Return the (X, Y) coordinate for the center point of the cell that contains the specified text.  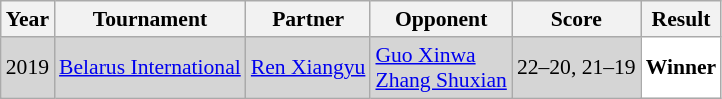
Result (682, 19)
Winner (682, 68)
Tournament (150, 19)
Score (576, 19)
Ren Xiangyu (308, 68)
Partner (308, 19)
Opponent (440, 19)
22–20, 21–19 (576, 68)
Guo Xinwa Zhang Shuxian (440, 68)
Year (28, 19)
Belarus International (150, 68)
2019 (28, 68)
